Capture the cell that displays the provided text and extract its (x, y) central coordinate. 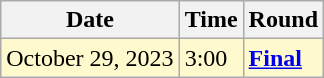
Time (211, 20)
3:00 (211, 58)
Final (283, 58)
Round (283, 20)
October 29, 2023 (90, 58)
Date (90, 20)
